Capture the cell that displays the provided text and extract its (X, Y) central coordinate. 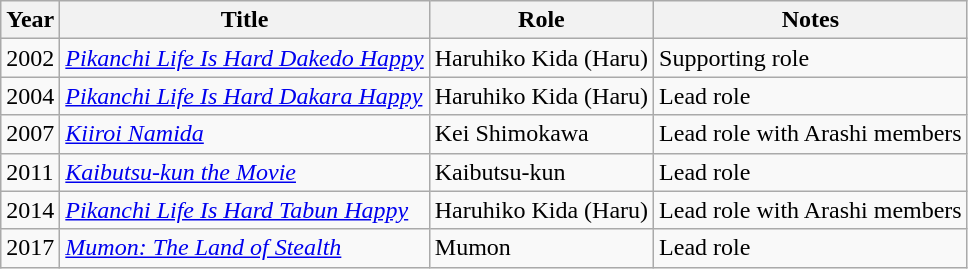
Supporting role (811, 58)
Mumon: The Land of Stealth (244, 248)
2007 (30, 134)
Kaibutsu-kun the Movie (244, 172)
Role (541, 20)
Kei Shimokawa (541, 134)
2004 (30, 96)
Pikanchi Life Is Hard Dakedo Happy (244, 58)
Notes (811, 20)
2014 (30, 210)
Pikanchi Life Is Hard Tabun Happy (244, 210)
Kiiroi Namida (244, 134)
Pikanchi Life Is Hard Dakara Happy (244, 96)
2011 (30, 172)
Title (244, 20)
2017 (30, 248)
Year (30, 20)
2002 (30, 58)
Kaibutsu-kun (541, 172)
Mumon (541, 248)
